Return (x, y) of the center of cell containing provided text 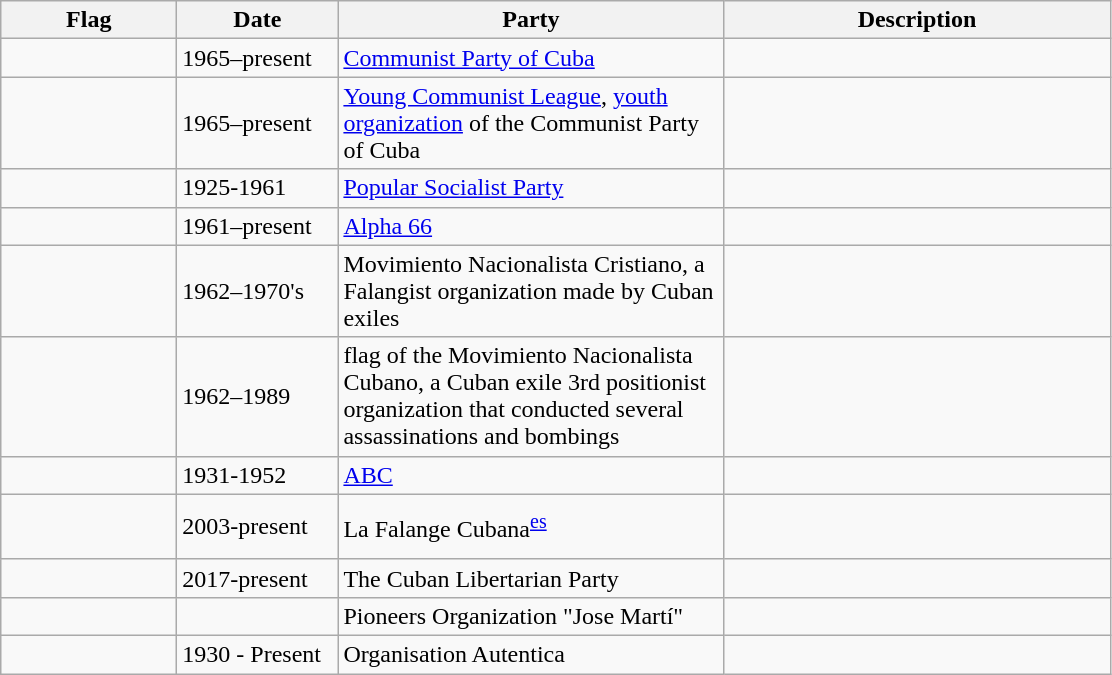
Description (917, 20)
1962–1989 (258, 396)
Date (258, 20)
1925-1961 (258, 188)
ABC (531, 475)
1961–present (258, 226)
1931-1952 (258, 475)
Popular Socialist Party (531, 188)
Organisation Autentica (531, 654)
flag of the Movimiento Nacionalista Cubano, a Cuban exile 3rd positionist organization that conducted several assassinations and bombings (531, 396)
Movimiento Nacionalista Cristiano, a Falangist organization made by Cuban exiles (531, 291)
Young Communist League, youth organization of the Communist Party of Cuba (531, 123)
2003-present (258, 526)
1962–1970's (258, 291)
Flag (89, 20)
Communist Party of Cuba (531, 58)
Alpha 66 (531, 226)
1930 - Present (258, 654)
La Falange Cubanaes (531, 526)
The Cuban Libertarian Party (531, 578)
2017-present (258, 578)
Party (531, 20)
Pioneers Organization "Jose Martí" (531, 616)
